Pinpoint the cell where the given text exists, returning its (X, Y) midpoint coordinate. 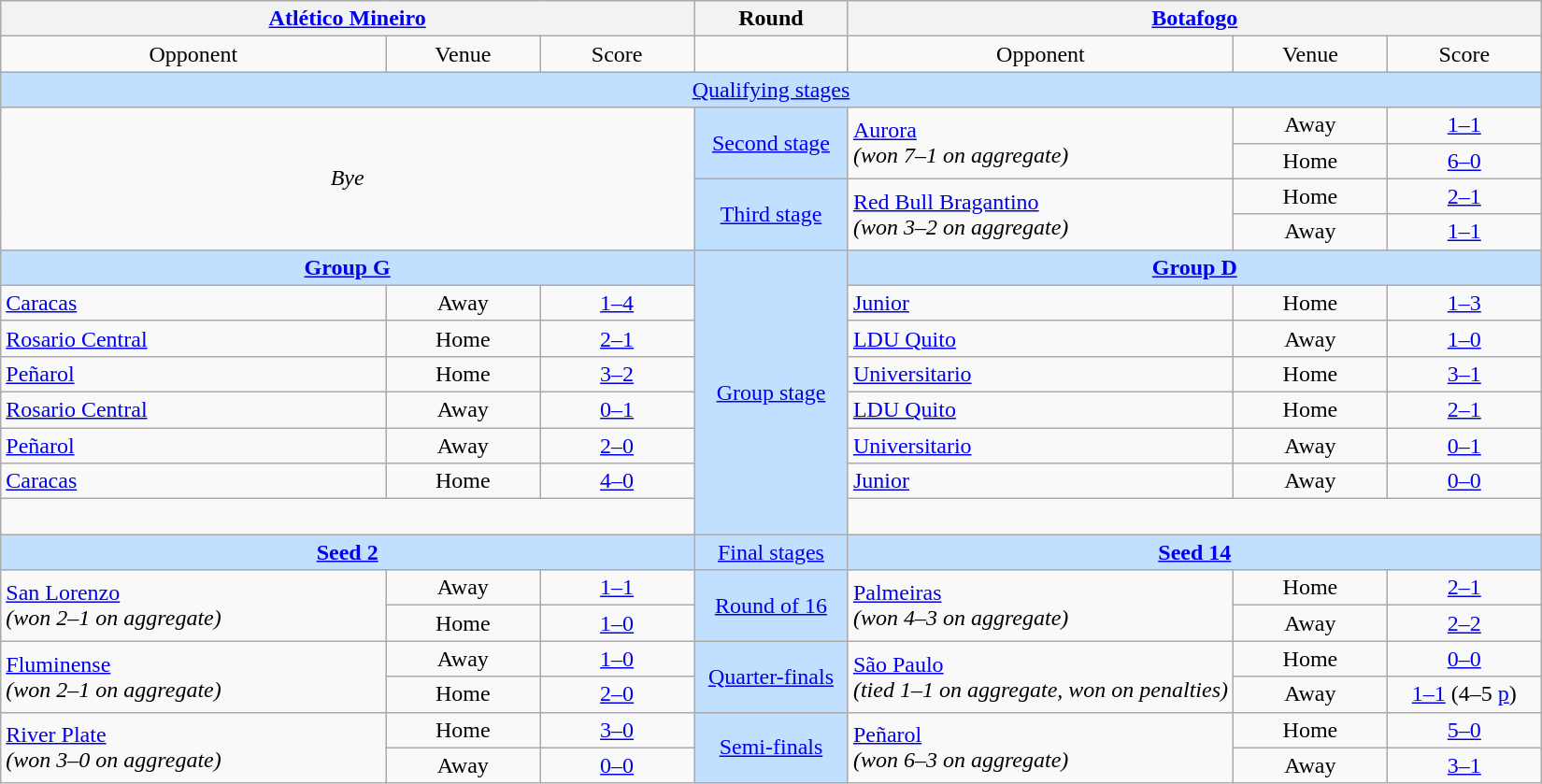
Group G (348, 267)
6–0 (1463, 161)
San Lorenzo(won 2–1 on aggregate) (193, 606)
Seed 2 (348, 552)
Qualifying stages (771, 90)
Palmeiras(won 4–3 on aggregate) (1040, 606)
2–2 (1463, 623)
Peñarol(won 6–3 on aggregate) (1040, 748)
Third stage (772, 214)
1–4 (617, 303)
River Plate(won 3–0 on aggregate) (193, 748)
Second stage (772, 143)
3–0 (617, 730)
4–0 (617, 481)
Red Bull Bragantino(won 3–2 on aggregate) (1040, 214)
Round (772, 19)
Quarter-finals (772, 677)
Group D (1194, 267)
Seed 14 (1194, 552)
Final stages (772, 552)
Aurora(won 7–1 on aggregate) (1040, 143)
Semi-finals (772, 748)
São Paulo(tied 1–1 on aggregate, won on penalties) (1040, 677)
5–0 (1463, 730)
Group stage (772, 392)
Fluminense(won 2–1 on aggregate) (193, 677)
1–1 (4–5 p) (1463, 694)
Atlético Mineiro (348, 19)
Round of 16 (772, 606)
1–3 (1463, 303)
Botafogo (1194, 19)
3–2 (617, 374)
Bye (348, 178)
